Identify which cell holds the provided text, then report its [X, Y] central coordinate. 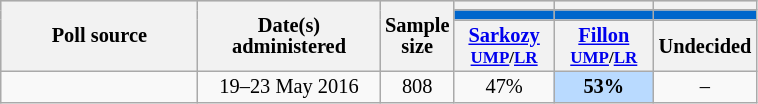
808 [417, 86]
Sample size [417, 36]
Undecided [706, 46]
SarkozyUMP/LR [504, 46]
47% [504, 86]
Date(s)administered [289, 36]
19–23 May 2016 [289, 86]
53% [604, 86]
Poll source [100, 36]
– [706, 86]
FillonUMP/LR [604, 46]
